Detect which cell encompasses the target text, then output its [X, Y] center coordinate. 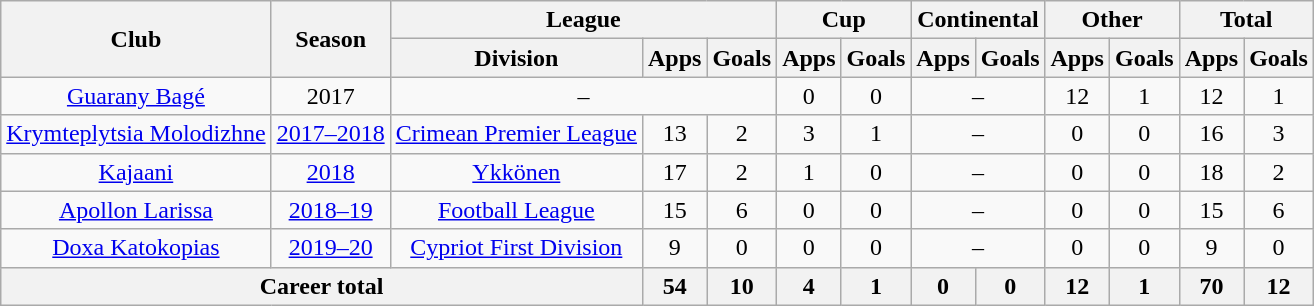
Football League [516, 210]
10 [742, 286]
Club [136, 39]
Cup [844, 20]
Apollon Larissa [136, 210]
2018 [330, 172]
League [583, 20]
Cypriot First Division [516, 248]
Krymteplytsia Molodizhne [136, 134]
13 [674, 134]
Guarany Bagé [136, 96]
17 [674, 172]
Total [1246, 20]
2017 [330, 96]
Division [516, 58]
2019–20 [330, 248]
Ykkönen [516, 172]
54 [674, 286]
Season [330, 39]
16 [1211, 134]
18 [1211, 172]
Kajaani [136, 172]
Doxa Katokopias [136, 248]
Career total [322, 286]
Crimean Premier League [516, 134]
4 [809, 286]
70 [1211, 286]
Continental [978, 20]
2017–2018 [330, 134]
Other [1112, 20]
2018–19 [330, 210]
